Scan for the cell matching the given text and deliver its (X, Y) coordinate at center. 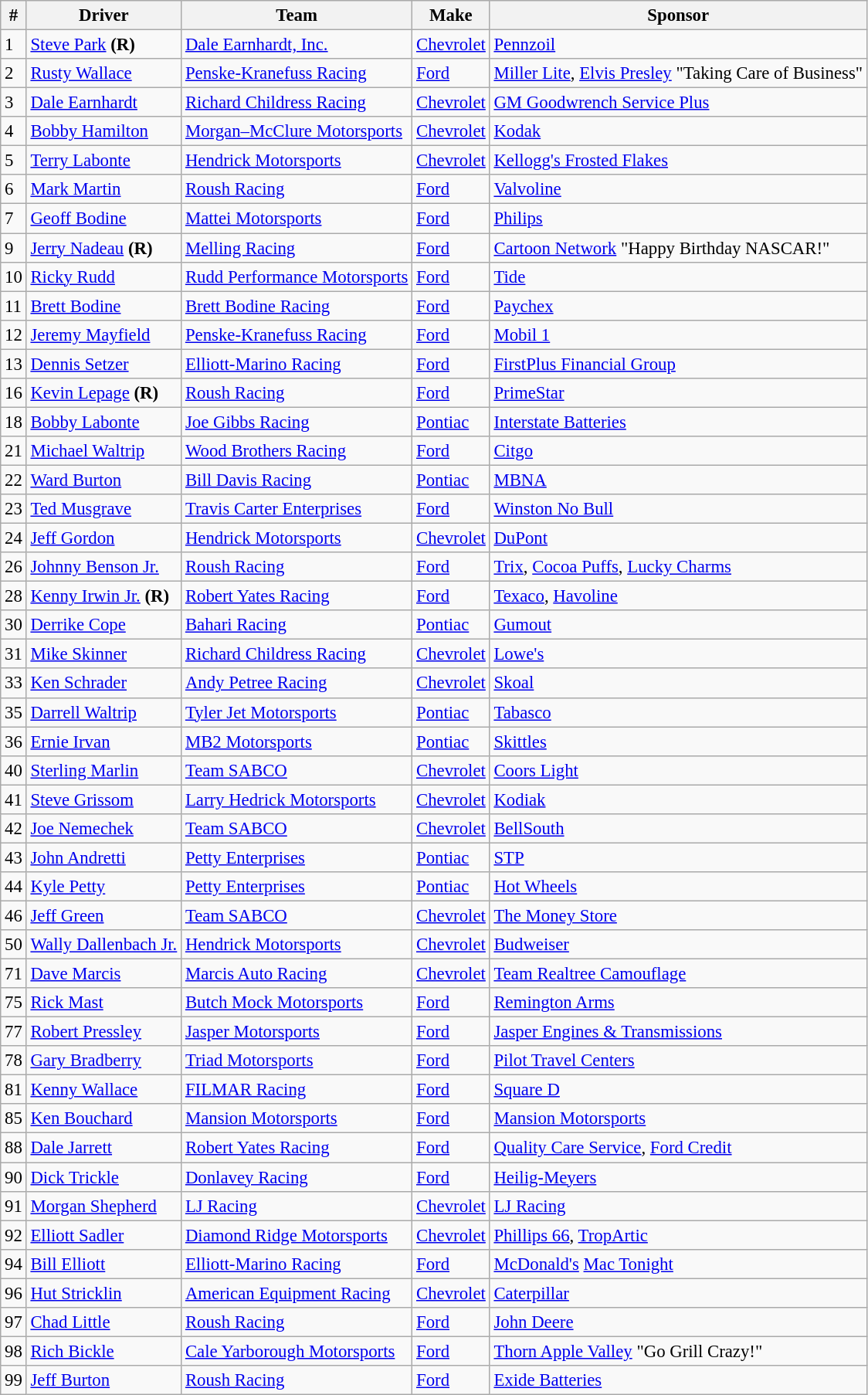
Bobby Hamilton (103, 131)
Coors Light (678, 770)
91 (14, 1206)
Mobil 1 (678, 334)
Steve Park (R) (103, 45)
Hut Stricklin (103, 1293)
Kevin Lepage (R) (103, 393)
Bill Elliott (103, 1264)
Team (297, 15)
Exide Batteries (678, 1380)
Citgo (678, 451)
Marcis Auto Racing (297, 974)
Tyler Jet Motorsports (297, 712)
Jeff Green (103, 915)
Trix, Cocoa Puffs, Lucky Charms (678, 567)
36 (14, 742)
85 (14, 1119)
Morgan Shepherd (103, 1206)
Dick Trickle (103, 1177)
Derrike Cope (103, 625)
Johnny Benson Jr. (103, 567)
Dale Earnhardt (103, 103)
78 (14, 1061)
98 (14, 1351)
Mike Skinner (103, 654)
Ricky Rudd (103, 277)
46 (14, 915)
Jeremy Mayfield (103, 334)
35 (14, 712)
5 (14, 161)
Chad Little (103, 1322)
Travis Carter Enterprises (297, 509)
John Andretti (103, 857)
Diamond Ridge Motorsports (297, 1235)
Terry Labonte (103, 161)
Bobby Labonte (103, 422)
Steve Grissom (103, 799)
Driver (103, 15)
Ken Schrader (103, 684)
88 (14, 1148)
92 (14, 1235)
Quality Care Service, Ford Credit (678, 1148)
96 (14, 1293)
Gary Bradberry (103, 1061)
42 (14, 829)
Darrell Waltrip (103, 712)
Jerry Nadeau (R) (103, 248)
23 (14, 509)
DuPont (678, 538)
Sponsor (678, 15)
6 (14, 189)
Bahari Racing (297, 625)
Ted Musgrave (103, 509)
Brett Bodine Racing (297, 306)
18 (14, 422)
Phillips 66, TropArtic (678, 1235)
Remington Arms (678, 1003)
43 (14, 857)
Kyle Petty (103, 887)
Butch Mock Motorsports (297, 1003)
McDonald's Mac Tonight (678, 1264)
Melling Racing (297, 248)
Texaco, Havoline (678, 596)
99 (14, 1380)
Valvoline (678, 189)
STP (678, 857)
4 (14, 131)
Larry Hedrick Motorsports (297, 799)
Mark Martin (103, 189)
12 (14, 334)
97 (14, 1322)
9 (14, 248)
Miller Lite, Elvis Presley "Taking Care of Business" (678, 73)
40 (14, 770)
1 (14, 45)
PrimeStar (678, 393)
Square D (678, 1090)
Rich Bickle (103, 1351)
Dale Earnhardt, Inc. (297, 45)
Wood Brothers Racing (297, 451)
Tide (678, 277)
Budweiser (678, 945)
Donlavey Racing (297, 1177)
Mattei Motorsports (297, 219)
FirstPlus Financial Group (678, 364)
Andy Petree Racing (297, 684)
22 (14, 480)
Dale Jarrett (103, 1148)
50 (14, 945)
77 (14, 1032)
Jasper Motorsports (297, 1032)
Winston No Bull (678, 509)
Sterling Marlin (103, 770)
MBNA (678, 480)
# (14, 15)
24 (14, 538)
2 (14, 73)
Team Realtree Camouflage (678, 974)
Joe Gibbs Racing (297, 422)
Cale Yarborough Motorsports (297, 1351)
94 (14, 1264)
75 (14, 1003)
7 (14, 219)
Elliott Sadler (103, 1235)
Jeff Gordon (103, 538)
71 (14, 974)
Philips (678, 219)
Hot Wheels (678, 887)
Dave Marcis (103, 974)
11 (14, 306)
33 (14, 684)
41 (14, 799)
Ken Bouchard (103, 1119)
Wally Dallenbach Jr. (103, 945)
10 (14, 277)
Paychex (678, 306)
GM Goodwrench Service Plus (678, 103)
American Equipment Racing (297, 1293)
Geoff Bodine (103, 219)
Dennis Setzer (103, 364)
Jeff Burton (103, 1380)
Ernie Irvan (103, 742)
3 (14, 103)
Ward Burton (103, 480)
Rudd Performance Motorsports (297, 277)
Michael Waltrip (103, 451)
44 (14, 887)
16 (14, 393)
Caterpillar (678, 1293)
28 (14, 596)
Kellogg's Frosted Flakes (678, 161)
90 (14, 1177)
Kenny Irwin Jr. (R) (103, 596)
John Deere (678, 1322)
MB2 Motorsports (297, 742)
31 (14, 654)
Skoal (678, 684)
Pennzoil (678, 45)
Heilig-Meyers (678, 1177)
Rusty Wallace (103, 73)
21 (14, 451)
FILMAR Racing (297, 1090)
Kenny Wallace (103, 1090)
Skittles (678, 742)
Bill Davis Racing (297, 480)
Cartoon Network "Happy Birthday NASCAR!" (678, 248)
Robert Pressley (103, 1032)
26 (14, 567)
Morgan–McClure Motorsports (297, 131)
Jasper Engines & Transmissions (678, 1032)
BellSouth (678, 829)
Lowe's (678, 654)
The Money Store (678, 915)
30 (14, 625)
Joe Nemechek (103, 829)
Tabasco (678, 712)
81 (14, 1090)
Brett Bodine (103, 306)
13 (14, 364)
Pilot Travel Centers (678, 1061)
Thorn Apple Valley "Go Grill Crazy!" (678, 1351)
Rick Mast (103, 1003)
Kodak (678, 131)
Kodiak (678, 799)
Triad Motorsports (297, 1061)
Interstate Batteries (678, 422)
Gumout (678, 625)
Make (451, 15)
